Extract the [x, y] coordinate from the center of the cell holding the provided text.  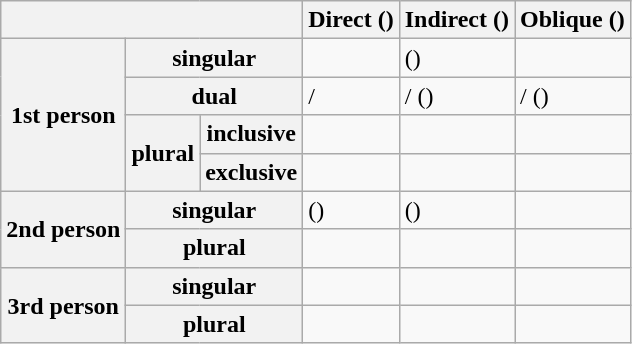
Indirect () [456, 20]
1st person [64, 115]
Direct () [352, 20]
exclusive [252, 172]
inclusive [252, 134]
/ [352, 96]
2nd person [64, 229]
Oblique () [572, 20]
3rd person [64, 305]
dual [214, 96]
